From the cell containing the given text, extract its center point as [X, Y] coordinate. 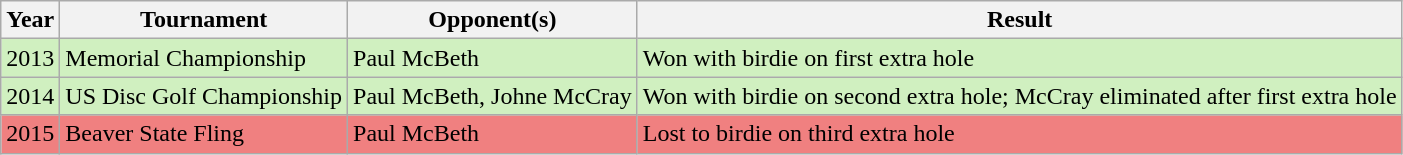
Paul McBeth, Johne McCray [493, 96]
Won with birdie on second extra hole; McCray eliminated after first extra hole [1020, 96]
2014 [30, 96]
Memorial Championship [204, 58]
Tournament [204, 20]
Result [1020, 20]
2013 [30, 58]
Year [30, 20]
Beaver State Fling [204, 134]
US Disc Golf Championship [204, 96]
Opponent(s) [493, 20]
2015 [30, 134]
Lost to birdie on third extra hole [1020, 134]
Won with birdie on first extra hole [1020, 58]
